Return the (x, y) coordinate for the center point of the cell that contains the specified text.  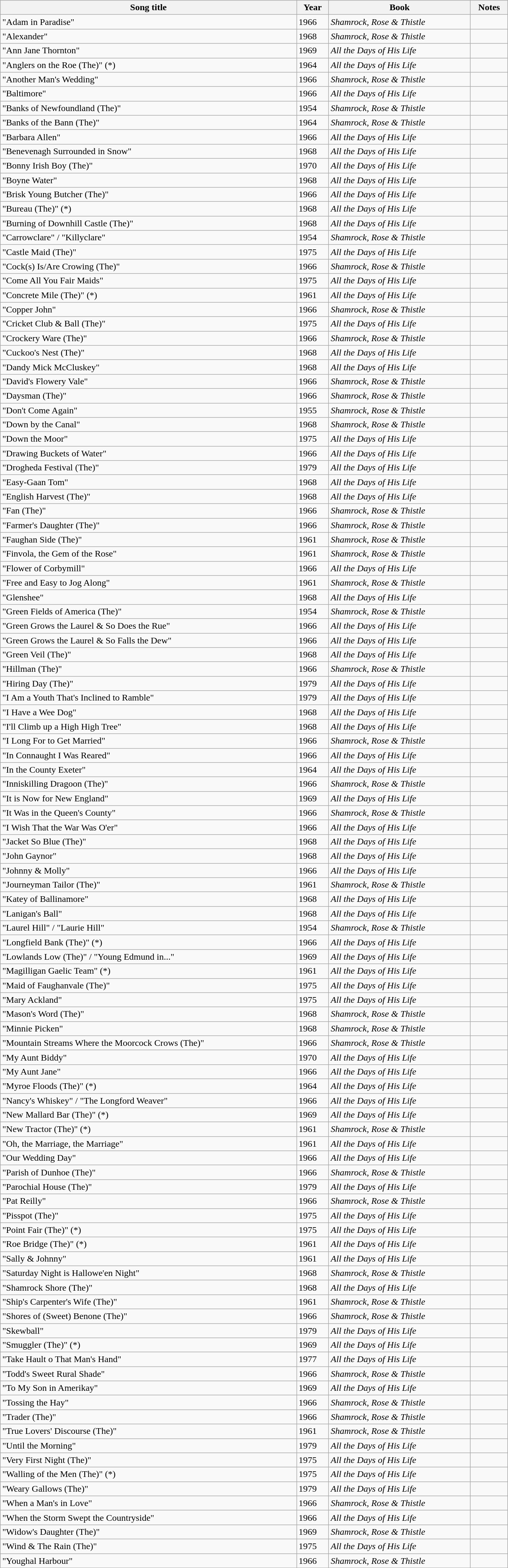
"Mason's Word (The)" (149, 1014)
"Parish of Dunhoe (The)" (149, 1172)
"Journeyman Tailor (The)" (149, 885)
"Smuggler (The)" (*) (149, 1345)
"Katey of Ballinamore" (149, 899)
"Cock(s) Is/Are Crowing (The)" (149, 266)
"When the Storm Swept the Countryside" (149, 1517)
"I Wish That the War Was O'er" (149, 827)
"New Tractor (The)" (*) (149, 1129)
"Ship's Carpenter's Wife (The)" (149, 1302)
"Green Grows the Laurel & So Does the Rue" (149, 626)
"Minnie Picken" (149, 1028)
"Alexander" (149, 36)
"Sally & Johnny" (149, 1259)
"Down the Moor" (149, 439)
"David's Flowery Vale" (149, 381)
"Parochial House (The)" (149, 1187)
"Johnny & Molly" (149, 870)
"Todd's Sweet Rural Shade" (149, 1374)
"Cuckoo's Nest (The)" (149, 353)
"Burning of Downhill Castle (The)" (149, 223)
"It Was in the Queen's County" (149, 813)
"In Connaught I Was Reared" (149, 755)
1977 (313, 1359)
"To My Son in Amerikay" (149, 1388)
"Saturday Night is Hallowe'en Night" (149, 1273)
Book (400, 8)
"Drawing Buckets of Water" (149, 453)
"Shamrock Shore (The)" (149, 1287)
"Point Fair (The)" (*) (149, 1230)
"Carrowclare" / "Killyclare" (149, 238)
"Jacket So Blue (The)" (149, 841)
"Take Hault o That Man's Hand" (149, 1359)
"My Aunt Jane" (149, 1072)
"Nancy's Whiskey" / "The Longford Weaver" (149, 1101)
"Another Man's Wedding" (149, 79)
"Oh, the Marriage, the Marriage" (149, 1144)
"True Lovers' Discourse (The)" (149, 1431)
"Maid of Faughanvale (The)" (149, 985)
"Boyne Water" (149, 180)
Song title (149, 8)
"Castle Maid (The)" (149, 252)
"Brisk Young Butcher (The)" (149, 195)
"Banks of Newfoundland (The)" (149, 108)
"Faughan Side (The)" (149, 540)
"Mary Ackland" (149, 1000)
"Green Grows the Laurel & So Falls the Dew" (149, 640)
"Drogheda Festival (The)" (149, 468)
"Finvola, the Gem of the Rose" (149, 554)
"Green Fields of America (The)" (149, 611)
"Hillman (The)" (149, 669)
"Mountain Streams Where the Moorcock Crows (The)" (149, 1043)
"Pisspot (The)" (149, 1215)
"Hiring Day (The)" (149, 683)
"My Aunt Biddy" (149, 1057)
"English Harvest (The)" (149, 496)
"John Gaynor" (149, 856)
"Weary Gallows (The)" (149, 1489)
"Myroe Floods (The)" (*) (149, 1086)
"Shores of (Sweet) Benone (The)" (149, 1316)
1955 (313, 410)
"Lanigan's Ball" (149, 914)
"Easy-Gaan Tom" (149, 482)
"Bonny Irish Boy (The)" (149, 165)
"Trader (The)" (149, 1417)
"Inniskilling Dragoon (The)" (149, 784)
"Flower of Corbymill" (149, 568)
"I'll Climb up a High High Tree" (149, 727)
"Walling of the Men (The)" (*) (149, 1474)
"In the County Exeter" (149, 770)
"Banks of the Bann (The)" (149, 122)
"Barbara Allen" (149, 137)
"Adam in Paradise" (149, 22)
"Pat Reilly" (149, 1201)
"Dandy Mick McCluskey" (149, 367)
"Until the Morning" (149, 1446)
Year (313, 8)
Notes (489, 8)
"Tossing the Hay" (149, 1403)
"Laurel Hill" / "Laurie Hill" (149, 928)
"Baltimore" (149, 94)
"I Long For to Get Married" (149, 741)
"Fan (The)" (149, 511)
"Come All You Fair Maids" (149, 281)
"Farmer's Daughter (The)" (149, 525)
"Don't Come Again" (149, 410)
"Skewball" (149, 1330)
"Daysman (The)" (149, 396)
"Concrete Mile (The)" (*) (149, 295)
"Wind & The Rain (The)" (149, 1546)
"Magilligan Gaelic Team" (*) (149, 971)
"Glenshee" (149, 597)
"Free and Easy to Jog Along" (149, 583)
"Copper John" (149, 309)
"I Have a Wee Dog" (149, 712)
"When a Man's in Love" (149, 1503)
"Lowlands Low (The)" / "Young Edmund in..." (149, 957)
"Green Veil (The)" (149, 655)
"Very First Night (The)" (149, 1460)
"Widow's Daughter (The)" (149, 1532)
"Crockery Ware (The)" (149, 338)
"Benevenagh Surrounded in Snow" (149, 151)
"It is Now for New England" (149, 798)
"Bureau (The)" (*) (149, 209)
"Cricket Club & Ball (The)" (149, 324)
"Ann Jane Thornton" (149, 51)
"New Mallard Bar (The)" (*) (149, 1115)
"Longfield Bank (The)" (*) (149, 942)
"Our Wedding Day" (149, 1158)
"Roe Bridge (The)" (*) (149, 1244)
"Youghal Harbour" (149, 1561)
"Down by the Canal" (149, 425)
"Anglers on the Roe (The)" (*) (149, 65)
"I Am a Youth That's Inclined to Ramble" (149, 698)
